Find where the given text appears and provide that cell's center as [X, Y] coordinate. 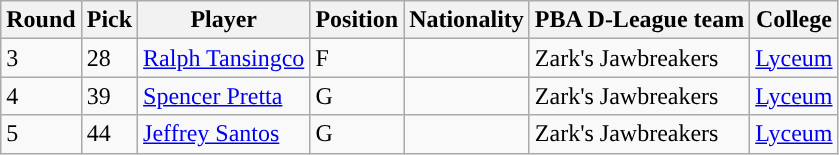
4 [41, 96]
PBA D-League team [639, 20]
3 [41, 58]
Jeffrey Santos [224, 134]
Round [41, 20]
Pick [109, 20]
College [794, 20]
F [357, 58]
Player [224, 20]
39 [109, 96]
Position [357, 20]
Ralph Tansingco [224, 58]
Nationality [467, 20]
44 [109, 134]
5 [41, 134]
28 [109, 58]
Spencer Pretta [224, 96]
